For the text-containing cell, return its midpoint in (x, y) coordinate format. 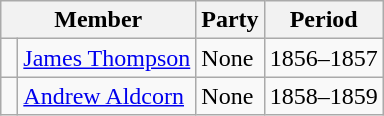
Party (230, 20)
1858–1859 (324, 96)
Andrew Aldcorn (107, 96)
Period (324, 20)
1856–1857 (324, 58)
James Thompson (107, 58)
Member (98, 20)
